Detect which cell encompasses the target text, then output its [X, Y] center coordinate. 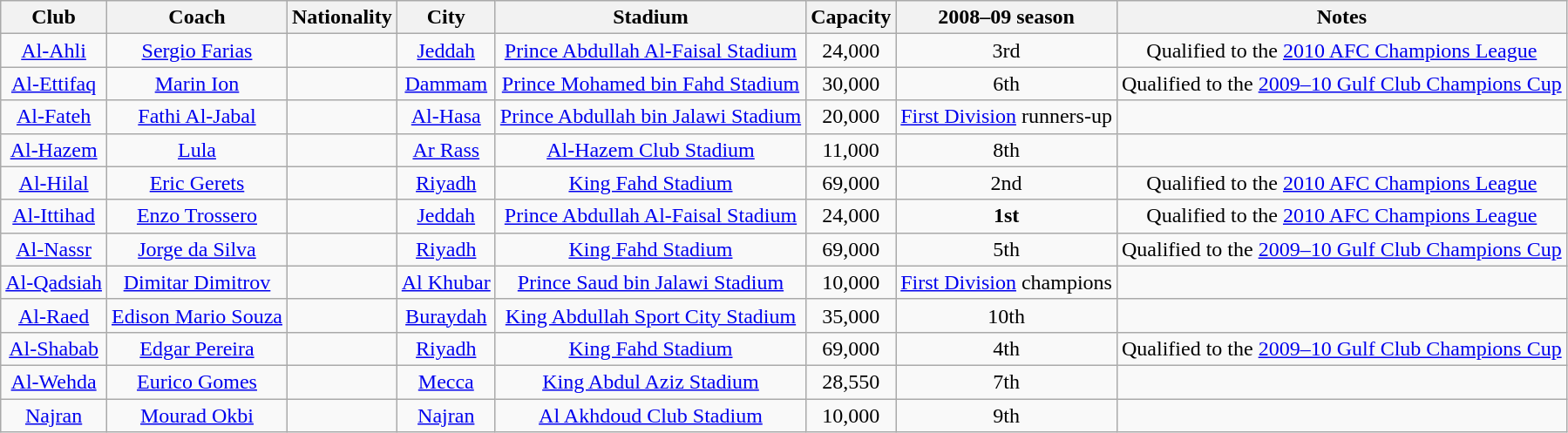
Sergio Farias [197, 51]
2008–09 season [1007, 17]
7th [1007, 382]
Al-Raed [54, 315]
Dammam [446, 84]
City [446, 17]
Prince Mohamed bin Fahd Stadium [650, 84]
28,550 [851, 382]
Mourad Okbi [197, 416]
Marin Ion [197, 84]
4th [1007, 348]
Notes [1341, 17]
Prince Saud bin Jalawi Stadium [650, 282]
Fathi Al-Jabal [197, 117]
King Abdullah Sport City Stadium [650, 315]
Prince Abdullah bin Jalawi Stadium [650, 117]
Nationality [343, 17]
Lula [197, 150]
30,000 [851, 84]
Mecca [446, 382]
Al-Shabab [54, 348]
8th [1007, 150]
Al Akhdoud Club Stadium [650, 416]
Al-Hasa [446, 117]
6th [1007, 84]
Al-Hilal [54, 183]
35,000 [851, 315]
Edgar Pereira [197, 348]
Jorge da Silva [197, 249]
Capacity [851, 17]
Al Khubar [446, 282]
3rd [1007, 51]
Enzo Trossero [197, 216]
5th [1007, 249]
1st [1007, 216]
Eric Gerets [197, 183]
Club [54, 17]
Al-Qadsiah [54, 282]
Dimitar Dimitrov [197, 282]
First Division champions [1007, 282]
Al-Fateh [54, 117]
11,000 [851, 150]
2nd [1007, 183]
10th [1007, 315]
Ar Rass [446, 150]
Al-Hazem [54, 150]
Stadium [650, 17]
Edison Mario Souza [197, 315]
Buraydah [446, 315]
King Abdul Aziz Stadium [650, 382]
Al-Ittihad [54, 216]
Al-Ahli [54, 51]
Eurico Gomes [197, 382]
First Division runners-up [1007, 117]
Al-Ettifaq [54, 84]
Al-Wehda [54, 382]
Al-Hazem Club Stadium [650, 150]
Al-Nassr [54, 249]
Coach [197, 17]
9th [1007, 416]
20,000 [851, 117]
